From the cell containing the given text, extract its center point as (x, y) coordinate. 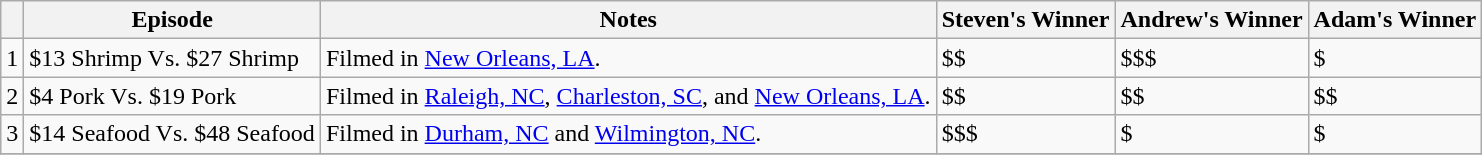
Filmed in Raleigh, NC, Charleston, SC, and New Orleans, LA. (628, 96)
$4 Pork Vs. $19 Pork (172, 96)
Notes (628, 20)
2 (12, 96)
$14 Seafood Vs. $48 Seafood (172, 134)
$13 Shrimp Vs. $27 Shrimp (172, 58)
3 (12, 134)
1 (12, 58)
Steven's Winner (1026, 20)
Filmed in New Orleans, LA. (628, 58)
Filmed in Durham, NC and Wilmington, NC. (628, 134)
Episode (172, 20)
Andrew's Winner (1212, 20)
Adam's Winner (1395, 20)
